From the cell containing the given text, extract its center point as [X, Y] coordinate. 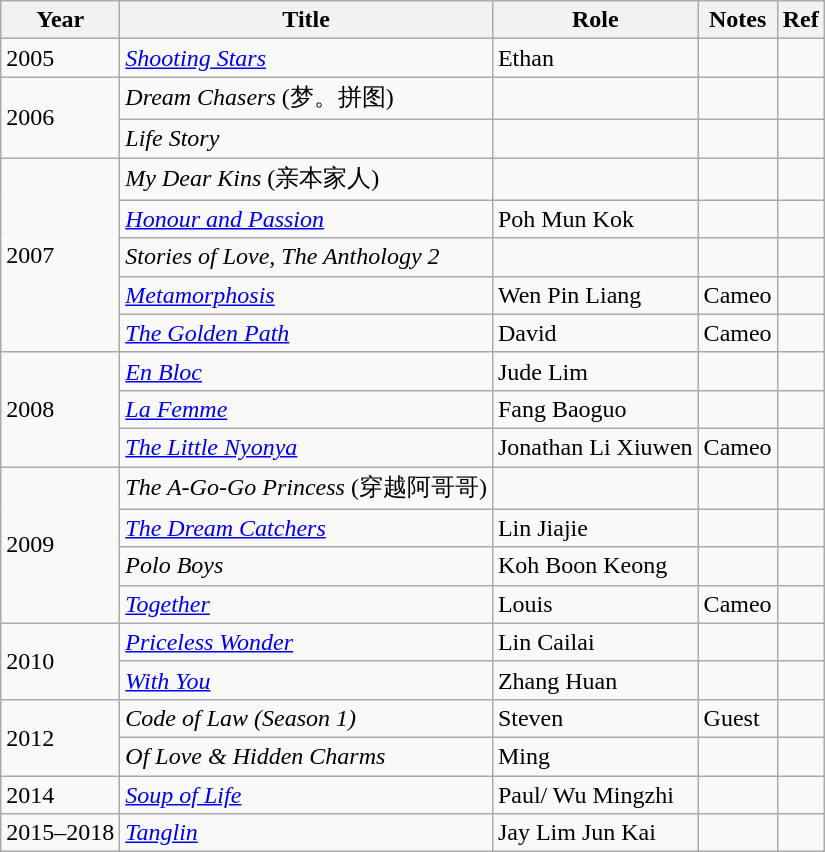
Stories of Love, The Anthology 2 [306, 257]
Life Story [306, 138]
La Femme [306, 409]
Louis [595, 604]
The Little Nyonya [306, 447]
2008 [60, 409]
Steven [595, 718]
Year [60, 20]
Soup of Life [306, 795]
Metamorphosis [306, 295]
Title [306, 20]
Ethan [595, 58]
2015–2018 [60, 833]
David [595, 333]
Jay Lim Jun Kai [595, 833]
My Dear Kins (亲本家人) [306, 180]
2009 [60, 544]
Together [306, 604]
Lin Jiajie [595, 528]
The Dream Catchers [306, 528]
The A-Go-Go Princess (穿越阿哥哥) [306, 488]
The Golden Path [306, 333]
Koh Boon Keong [595, 566]
Code of Law (Season 1) [306, 718]
Shooting Stars [306, 58]
Wen Pin Liang [595, 295]
2012 [60, 737]
Role [595, 20]
2010 [60, 661]
2006 [60, 118]
Dream Chasers (梦。拼图) [306, 98]
Polo Boys [306, 566]
Fang Baoguo [595, 409]
Ming [595, 756]
2014 [60, 795]
Poh Mun Kok [595, 219]
Jude Lim [595, 371]
2007 [60, 256]
Ref [800, 20]
Tanglin [306, 833]
Lin Cailai [595, 642]
Jonathan Li Xiuwen [595, 447]
Zhang Huan [595, 680]
With You [306, 680]
Guest [738, 718]
En Bloc [306, 371]
Notes [738, 20]
Paul/ Wu Mingzhi [595, 795]
Honour and Passion [306, 219]
2005 [60, 58]
Priceless Wonder [306, 642]
Of Love & Hidden Charms [306, 756]
